Find where the given text appears and provide that cell's center as [X, Y] coordinate. 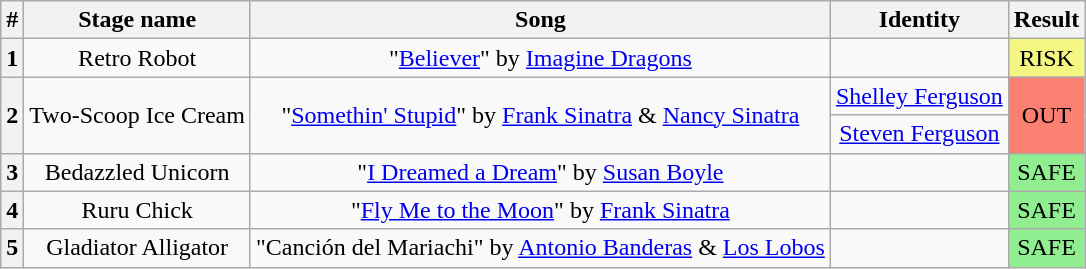
OUT [1046, 115]
"Fly Me to the Moon" by Frank Sinatra [540, 210]
"Believer" by Imagine Dragons [540, 58]
2 [12, 115]
Two-Scoop Ice Cream [138, 115]
5 [12, 248]
Song [540, 20]
"Somethin' Stupid" by Frank Sinatra & Nancy Sinatra [540, 115]
Stage name [138, 20]
RISK [1046, 58]
Gladiator Alligator [138, 248]
Identity [919, 20]
Retro Robot [138, 58]
Ruru Chick [138, 210]
1 [12, 58]
Steven Ferguson [919, 134]
"I Dreamed a Dream" by Susan Boyle [540, 172]
Shelley Ferguson [919, 96]
Result [1046, 20]
# [12, 20]
3 [12, 172]
"Canción del Mariachi" by Antonio Banderas & Los Lobos [540, 248]
4 [12, 210]
Bedazzled Unicorn [138, 172]
